For the text-containing cell, return its midpoint in (x, y) coordinate format. 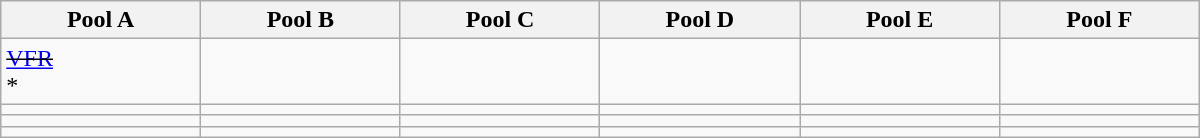
Pool D (700, 20)
Pool A (101, 20)
Pool E (900, 20)
Pool C (500, 20)
Pool F (1099, 20)
Pool B (300, 20)
VFR* (101, 72)
